Search for the cell housing the specified text and yield its [X, Y] center coordinate. 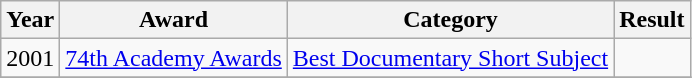
Year [30, 20]
Best Documentary Short Subject [450, 58]
Award [174, 20]
Result [652, 20]
2001 [30, 58]
74th Academy Awards [174, 58]
Category [450, 20]
